Output the [x, y] coordinate of the center of the cell containing the given text.  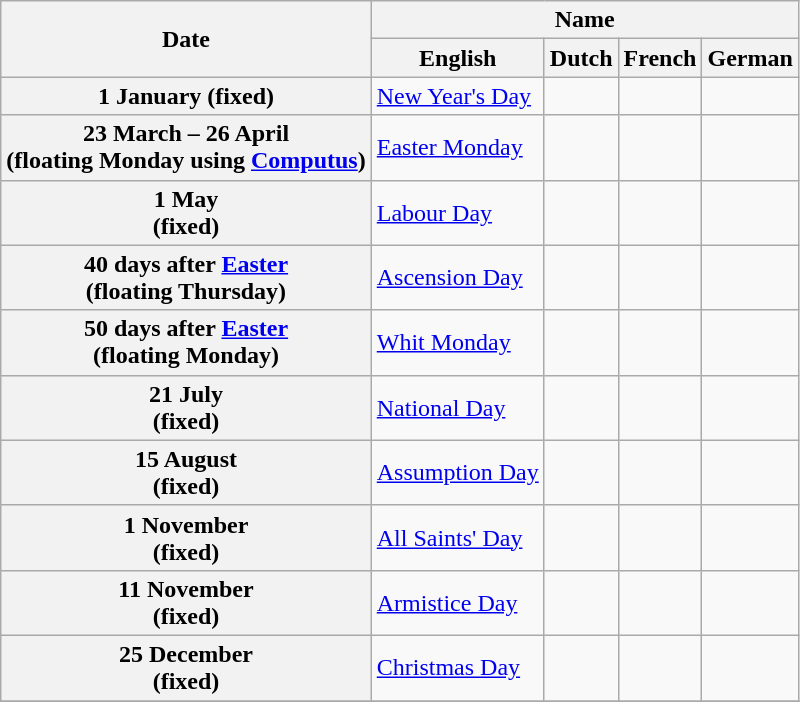
Christmas Day [458, 668]
English [458, 58]
Armistice Day [458, 602]
Easter Monday [458, 148]
40 days after Easter(floating Thursday) [186, 278]
Labour Day [458, 212]
23 March – 26 April(floating Monday using Computus) [186, 148]
Name [584, 20]
National Day [458, 408]
15 August (fixed) [186, 472]
Date [186, 39]
1 May(fixed) [186, 212]
11 November (fixed) [186, 602]
50 days after Easter(floating Monday) [186, 342]
Dutch [581, 58]
1 January (fixed) [186, 96]
21 July(fixed) [186, 408]
Whit Monday [458, 342]
1 November (fixed) [186, 538]
All Saints' Day [458, 538]
French [660, 58]
German [750, 58]
Ascension Day [458, 278]
25 December (fixed) [186, 668]
Assumption Day [458, 472]
New Year's Day [458, 96]
